Identify which cell holds the provided text, then report its (x, y) central coordinate. 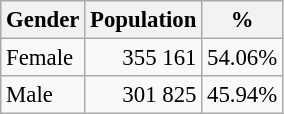
54.06% (242, 58)
45.94% (242, 95)
Male (43, 95)
301 825 (144, 95)
% (242, 20)
355 161 (144, 58)
Female (43, 58)
Gender (43, 20)
Population (144, 20)
